Capture the cell that displays the provided text and extract its [x, y] central coordinate. 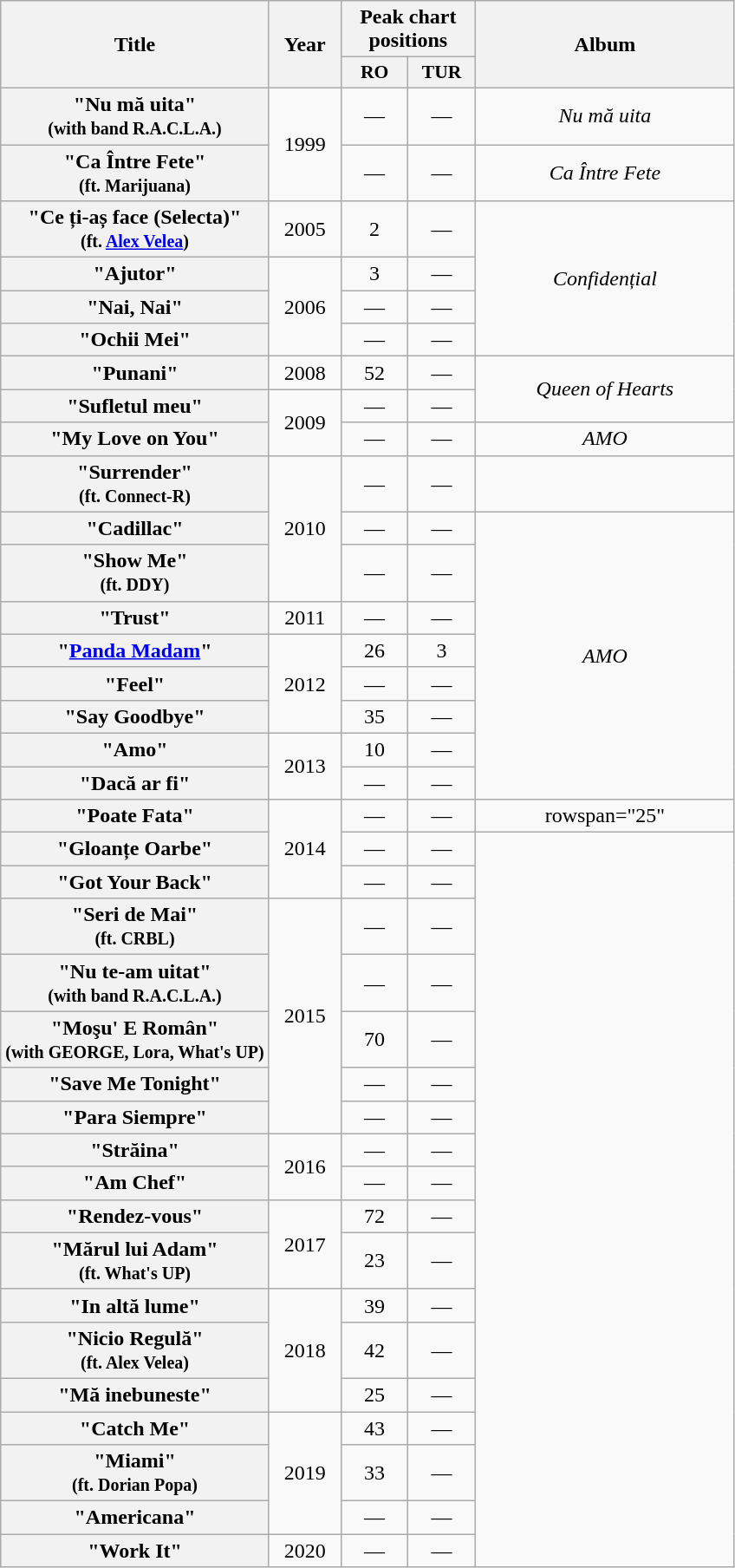
2011 [305, 617]
"Got Your Back" [135, 882]
35 [374, 716]
Nu mă uita [605, 116]
Title [135, 45]
2 [374, 229]
2008 [305, 373]
23 [374, 1261]
"Poate Fata" [135, 816]
"Miami"(ft. Dorian Popa) [135, 1473]
"Work It" [135, 1551]
Queen of Hearts [605, 389]
rowspan="25" [605, 816]
2010 [305, 528]
2012 [305, 683]
2013 [305, 766]
2005 [305, 229]
2019 [305, 1473]
"Nicio Regulă"(ft. Alex Velea) [135, 1349]
Album [605, 45]
"Catch Me" [135, 1428]
"Nai, Nai" [135, 307]
70 [374, 1039]
Year [305, 45]
2015 [305, 1016]
"Am Chef" [135, 1183]
"Show Me"(ft. DDY) [135, 572]
"Sufletul meu" [135, 406]
"Say Goodbye" [135, 716]
Peak chart positions [407, 29]
"Nu te-am uitat"(with band R.A.C.L.A.) [135, 983]
2018 [305, 1349]
"Rendez-vous" [135, 1216]
42 [374, 1349]
"Para Siempre" [135, 1117]
"Save Me Tonight" [135, 1084]
"Cadillac" [135, 528]
"Feel" [135, 683]
72 [374, 1216]
39 [374, 1305]
"Moşu' E Român"(with GEORGE, Lora, What's UP) [135, 1039]
"Dacă ar fi" [135, 783]
10 [374, 749]
"Surrender"(ft. Connect-R) [135, 484]
"Panda Madam" [135, 650]
1999 [305, 144]
"In altă lume" [135, 1305]
Ca Între Fete [605, 172]
"Străina" [135, 1150]
2014 [305, 849]
26 [374, 650]
"Ce ți-aș face (Selecta)"(ft. Alex Velea) [135, 229]
2020 [305, 1551]
"Punani" [135, 373]
"Mă inebuneste" [135, 1395]
2006 [305, 307]
2009 [305, 422]
33 [374, 1473]
TUR [442, 73]
"Americana" [135, 1518]
"Ochii Mei" [135, 340]
Confidențial [605, 279]
"My Love on You" [135, 439]
"Gloanțe Oarbe" [135, 849]
"Mărul lui Adam"(ft. What's UP) [135, 1261]
"Ca Între Fete"(ft. Marijuana) [135, 172]
2016 [305, 1166]
2017 [305, 1244]
"Amo" [135, 749]
52 [374, 373]
"Seri de Mai"(ft. CRBL) [135, 926]
"Trust" [135, 617]
"Nu mă uita"(with band R.A.C.L.A.) [135, 116]
43 [374, 1428]
RO [374, 73]
"Ajutor" [135, 274]
25 [374, 1395]
